Identify which cell holds the provided text, then report its (x, y) central coordinate. 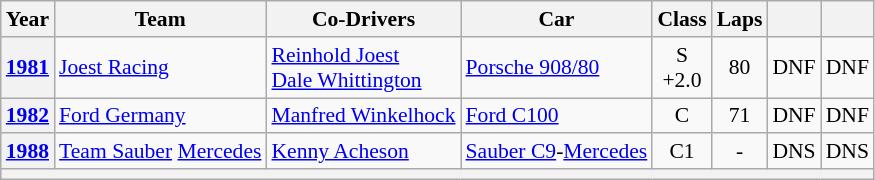
Team (160, 19)
Class (682, 19)
1982 (28, 116)
Kenny Acheson (363, 152)
Ford Germany (160, 116)
1981 (28, 68)
C (682, 116)
- (740, 152)
Laps (740, 19)
Reinhold Joest Dale Whittington (363, 68)
Year (28, 19)
C1 (682, 152)
Ford C100 (557, 116)
Joest Racing (160, 68)
S+2.0 (682, 68)
Co-Drivers (363, 19)
80 (740, 68)
1988 (28, 152)
Sauber C9-Mercedes (557, 152)
Team Sauber Mercedes (160, 152)
Car (557, 19)
71 (740, 116)
Manfred Winkelhock (363, 116)
Porsche 908/80 (557, 68)
